From the cell containing the given text, extract its center point as [X, Y] coordinate. 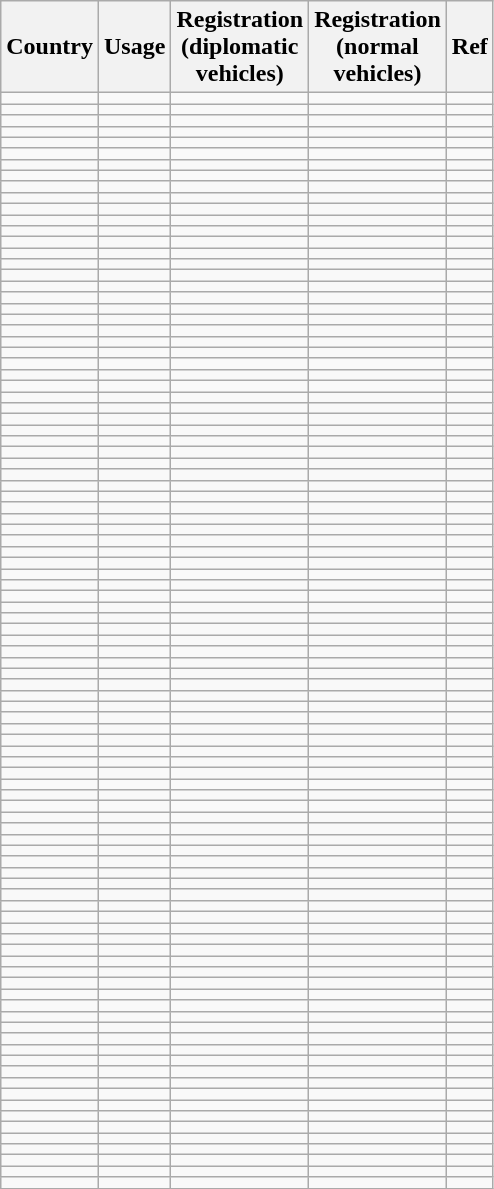
Registration(normalvehicles) [378, 47]
Ref [470, 47]
Country [50, 47]
Registration(diplomaticvehicles) [240, 47]
Usage [134, 47]
